Return the [X, Y] coordinate for the center point of the cell that contains the specified text.  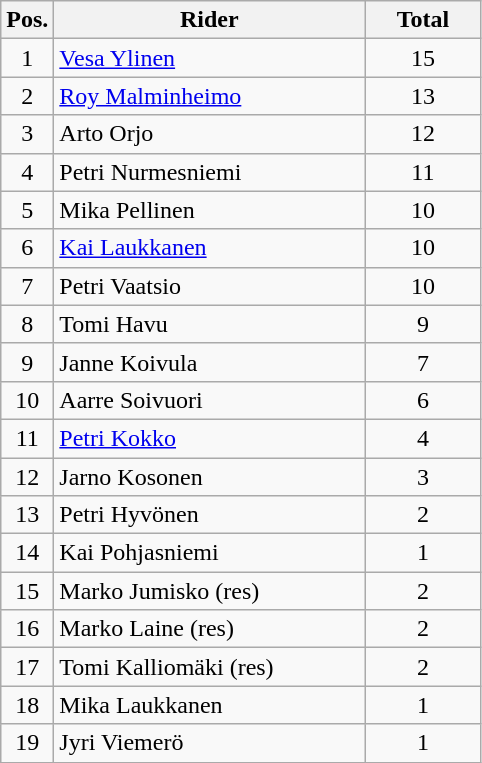
Janne Koivula [210, 362]
Petri Hyvönen [210, 515]
Rider [210, 20]
Roy Malminheimo [210, 96]
Pos. [28, 20]
Jarno Kosonen [210, 477]
Kai Laukkanen [210, 248]
Tomi Havu [210, 324]
16 [28, 629]
Marko Jumisko (res) [210, 591]
5 [28, 210]
18 [28, 705]
Mika Pellinen [210, 210]
14 [28, 553]
8 [28, 324]
Kai Pohjasniemi [210, 553]
Tomi Kalliomäki (res) [210, 667]
Petri Kokko [210, 438]
19 [28, 743]
Marko Laine (res) [210, 629]
Petri Nurmesniemi [210, 172]
Arto Orjo [210, 134]
Mika Laukkanen [210, 705]
Petri Vaatsio [210, 286]
17 [28, 667]
Aarre Soivuori [210, 400]
Jyri Viemerö [210, 743]
Vesa Ylinen [210, 58]
Total [423, 20]
